From the cell containing the given text, extract its center point as (X, Y) coordinate. 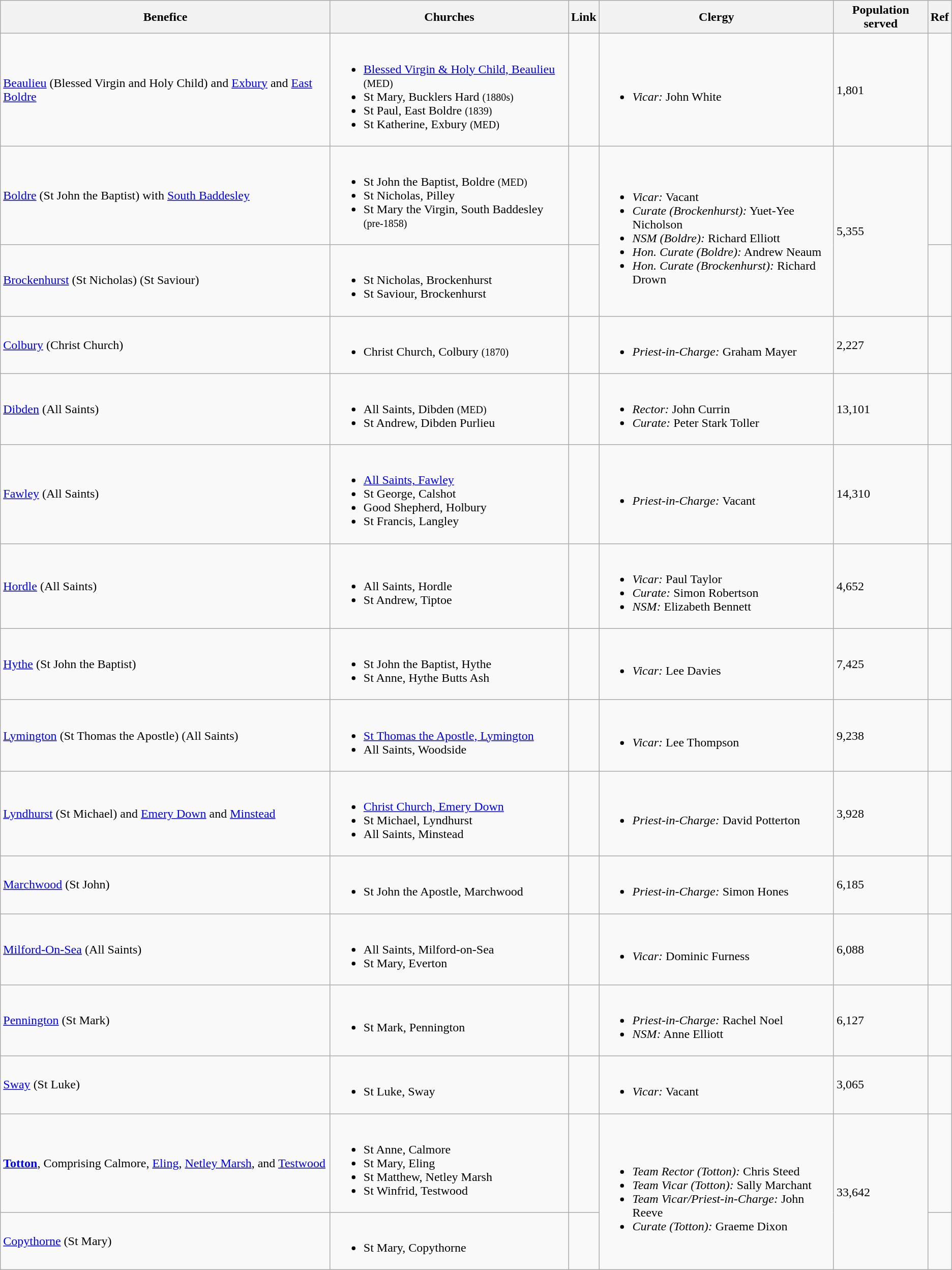
Vicar: Dominic Furness (716, 949)
Priest-in-Charge: Simon Hones (716, 884)
7,425 (881, 664)
St Thomas the Apostle, LymingtonAll Saints, Woodside (449, 735)
Blessed Virgin & Holy Child, Beaulieu (MED)St Mary, Bucklers Hard (1880s)St Paul, East Boldre (1839)St Katherine, Exbury (MED) (449, 90)
St John the Baptist, HytheSt Anne, Hythe Butts Ash (449, 664)
Christ Church, Colbury (1870) (449, 345)
Colbury (Christ Church) (166, 345)
6,185 (881, 884)
St Nicholas, BrockenhurstSt Saviour, Brockenhurst (449, 280)
Link (584, 17)
Beaulieu (Blessed Virgin and Holy Child) and Exbury and East Boldre (166, 90)
Team Rector (Totton): Chris SteedTeam Vicar (Totton): Sally MarchantTeam Vicar/Priest-in-Charge: John ReeveCurate (Totton): Graeme Dixon (716, 1192)
4,652 (881, 586)
3,065 (881, 1085)
Clergy (716, 17)
Priest-in-Charge: Rachel NoelNSM: Anne Elliott (716, 1021)
Fawley (All Saints) (166, 494)
St Mark, Pennington (449, 1021)
Vicar: Vacant (716, 1085)
Sway (St Luke) (166, 1085)
All Saints, Milford-on-SeaSt Mary, Everton (449, 949)
Vicar: Lee Davies (716, 664)
St Anne, Calmore St Mary, Eling St Matthew, Netley MarshSt Winfrid, Testwood (449, 1163)
St John the Apostle, Marchwood (449, 884)
All Saints, Dibden (MED)St Andrew, Dibden Purlieu (449, 409)
9,238 (881, 735)
Priest-in-Charge: David Potterton (716, 813)
Benefice (166, 17)
Brockenhurst (St Nicholas) (St Saviour) (166, 280)
1,801 (881, 90)
Totton, Comprising Calmore, Eling, Netley Marsh, and Testwood (166, 1163)
Lymington (St Thomas the Apostle) (All Saints) (166, 735)
Dibden (All Saints) (166, 409)
5,355 (881, 231)
Vicar: Paul TaylorCurate: Simon RobertsonNSM: Elizabeth Bennett (716, 586)
All Saints, HordleSt Andrew, Tiptoe (449, 586)
2,227 (881, 345)
14,310 (881, 494)
Priest-in-Charge: Graham Mayer (716, 345)
St Luke, Sway (449, 1085)
Vicar: John White (716, 90)
All Saints, FawleySt George, CalshotGood Shepherd, HolburySt Francis, Langley (449, 494)
Churches (449, 17)
St Mary, Copythorne (449, 1242)
6,088 (881, 949)
Rector: John CurrinCurate: Peter Stark Toller (716, 409)
13,101 (881, 409)
Christ Church, Emery DownSt Michael, LyndhurstAll Saints, Minstead (449, 813)
Marchwood (St John) (166, 884)
Vicar: Lee Thompson (716, 735)
Ref (940, 17)
Hythe (St John the Baptist) (166, 664)
Hordle (All Saints) (166, 586)
St John the Baptist, Boldre (MED)St Nicholas, PilleySt Mary the Virgin, South Baddesley (pre-1858) (449, 195)
Copythorne (St Mary) (166, 1242)
Boldre (St John the Baptist) with South Baddesley (166, 195)
Lyndhurst (St Michael) and Emery Down and Minstead (166, 813)
3,928 (881, 813)
6,127 (881, 1021)
Pennington (St Mark) (166, 1021)
Milford-On-Sea (All Saints) (166, 949)
33,642 (881, 1192)
Population served (881, 17)
Priest-in-Charge: Vacant (716, 494)
